Detect which cell encompasses the target text, then output its [x, y] center coordinate. 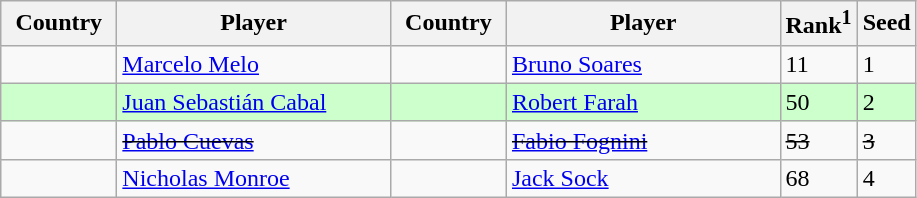
53 [818, 140]
Fabio Fognini [643, 140]
Seed [886, 24]
Marcelo Melo [254, 64]
4 [886, 178]
Rank1 [818, 24]
Bruno Soares [643, 64]
3 [886, 140]
Robert Farah [643, 102]
50 [818, 102]
Juan Sebastián Cabal [254, 102]
Jack Sock [643, 178]
Nicholas Monroe [254, 178]
Pablo Cuevas [254, 140]
11 [818, 64]
1 [886, 64]
2 [886, 102]
68 [818, 178]
